Identify which cell holds the provided text, then report its (X, Y) central coordinate. 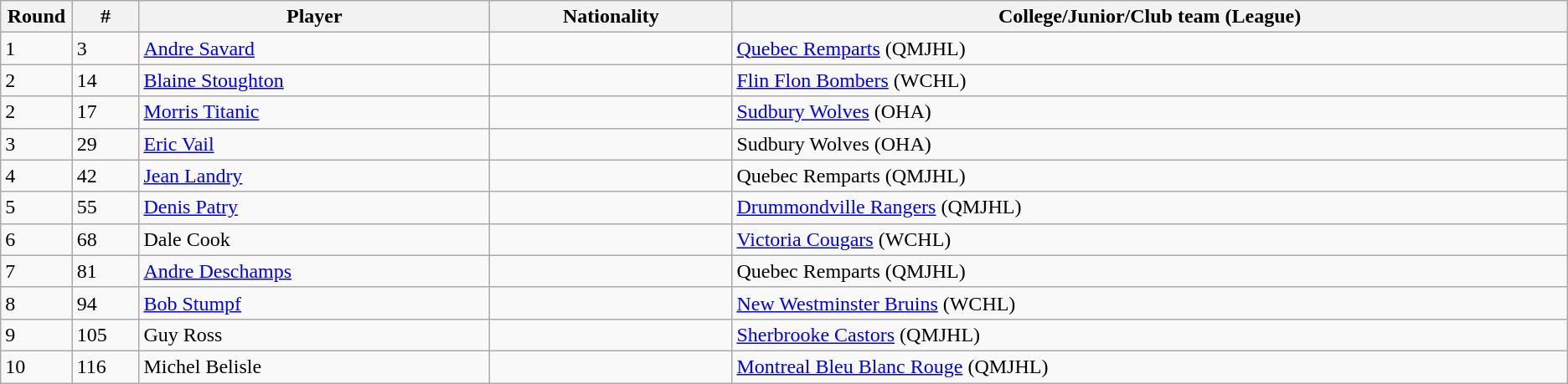
Sherbrooke Castors (QMJHL) (1149, 335)
Victoria Cougars (WCHL) (1149, 239)
Guy Ross (315, 335)
29 (106, 144)
Jean Landry (315, 176)
10 (37, 366)
94 (106, 303)
Blaine Stoughton (315, 80)
5 (37, 207)
8 (37, 303)
Bob Stumpf (315, 303)
9 (37, 335)
Michel Belisle (315, 366)
Dale Cook (315, 239)
14 (106, 80)
College/Junior/Club team (League) (1149, 17)
Player (315, 17)
81 (106, 271)
Round (37, 17)
Andre Deschamps (315, 271)
116 (106, 366)
Flin Flon Bombers (WCHL) (1149, 80)
Nationality (611, 17)
Montreal Bleu Blanc Rouge (QMJHL) (1149, 366)
4 (37, 176)
Denis Patry (315, 207)
42 (106, 176)
Eric Vail (315, 144)
68 (106, 239)
55 (106, 207)
105 (106, 335)
Morris Titanic (315, 112)
6 (37, 239)
1 (37, 49)
17 (106, 112)
7 (37, 271)
# (106, 17)
Andre Savard (315, 49)
Drummondville Rangers (QMJHL) (1149, 207)
New Westminster Bruins (WCHL) (1149, 303)
